For the text-containing cell, return its midpoint in [x, y] coordinate format. 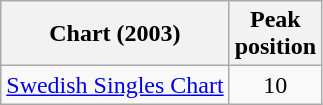
Swedish Singles Chart [115, 85]
10 [275, 85]
Peakposition [275, 34]
Chart (2003) [115, 34]
